Output the (x, y) coordinate of the center of the cell containing the given text.  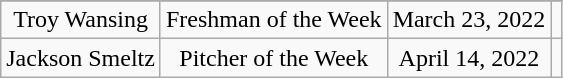
Troy Wansing (81, 20)
Freshman of the Week (274, 20)
April 14, 2022 (469, 58)
Pitcher of the Week (274, 58)
March 23, 2022 (469, 20)
Jackson Smeltz (81, 58)
